Capture the cell that displays the provided text and extract its [x, y] central coordinate. 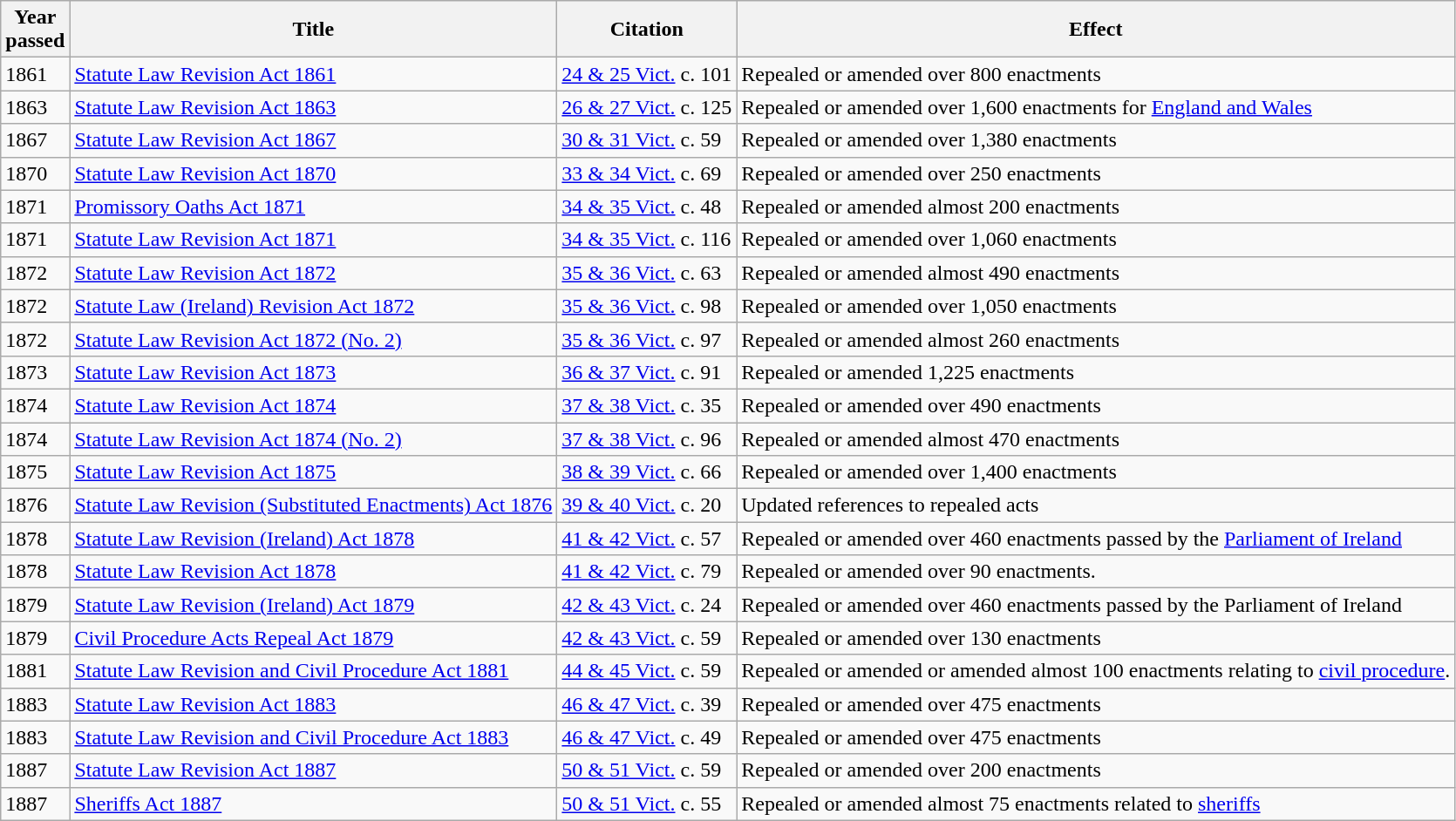
Repealed or amended over 130 enactments [1096, 638]
1881 [35, 671]
Statute Law Revision Act 1861 [314, 74]
33 & 34 Vict. c. 69 [647, 173]
Repealed or amended almost 490 enactments [1096, 273]
Repealed or amended over 1,400 enactments [1096, 472]
Repealed or amended over 200 enactments [1096, 770]
Statute Law Revision (Ireland) Act 1878 [314, 539]
44 & 45 Vict. c. 59 [647, 671]
Statute Law Revision Act 1874 [314, 405]
Repealed or amended almost 260 enactments [1096, 339]
46 & 47 Vict. c. 49 [647, 737]
Repealed or amended over 90 enactments. [1096, 572]
42 & 43 Vict. c. 24 [647, 605]
Updated references to repealed acts [1096, 505]
Repealed or amended over 1,600 enactments for England and Wales [1096, 107]
24 & 25 Vict. c. 101 [647, 74]
Statute Law Revision Act 1871 [314, 240]
38 & 39 Vict. c. 66 [647, 472]
Civil Procedure Acts Repeal Act 1879 [314, 638]
50 & 51 Vict. c. 55 [647, 804]
Repealed or amended over 250 enactments [1096, 173]
1873 [35, 372]
Statute Law Revision Act 1872 [314, 273]
Statute Law Revision and Civil Procedure Act 1881 [314, 671]
41 & 42 Vict. c. 57 [647, 539]
1876 [35, 505]
Repealed or amended over 1,380 enactments [1096, 140]
35 & 36 Vict. c. 98 [647, 306]
Effect [1096, 30]
1863 [35, 107]
Statute Law Revision Act 1863 [314, 107]
Yearpassed [35, 30]
34 & 35 Vict. c. 116 [647, 240]
Promissory Oaths Act 1871 [314, 207]
1861 [35, 74]
Repealed or amended almost 200 enactments [1096, 207]
35 & 36 Vict. c. 63 [647, 273]
Sheriffs Act 1887 [314, 804]
50 & 51 Vict. c. 59 [647, 770]
Repealed or amended over 1,050 enactments [1096, 306]
1867 [35, 140]
Statute Law Revision Act 1887 [314, 770]
Statute Law Revision Act 1878 [314, 572]
26 & 27 Vict. c. 125 [647, 107]
37 & 38 Vict. c. 96 [647, 438]
Repealed or amended over 1,060 enactments [1096, 240]
37 & 38 Vict. c. 35 [647, 405]
Repealed or amended almost 470 enactments [1096, 438]
1870 [35, 173]
Repealed or amended over 490 enactments [1096, 405]
Repealed or amended or amended almost 100 enactments relating to civil procedure. [1096, 671]
Statute Law Revision (Ireland) Act 1879 [314, 605]
39 & 40 Vict. c. 20 [647, 505]
Statute Law Revision (Substituted Enactments) Act 1876 [314, 505]
Repealed or amended 1,225 enactments [1096, 372]
42 & 43 Vict. c. 59 [647, 638]
Title [314, 30]
Repealed or amended over 800 enactments [1096, 74]
Statute Law Revision and Civil Procedure Act 1883 [314, 737]
Statute Law Revision Act 1875 [314, 472]
Citation [647, 30]
Statute Law (Ireland) Revision Act 1872 [314, 306]
Statute Law Revision Act 1874 (No. 2) [314, 438]
Statute Law Revision Act 1872 (No. 2) [314, 339]
34 & 35 Vict. c. 48 [647, 207]
36 & 37 Vict. c. 91 [647, 372]
1875 [35, 472]
Statute Law Revision Act 1873 [314, 372]
46 & 47 Vict. c. 39 [647, 704]
35 & 36 Vict. c. 97 [647, 339]
Statute Law Revision Act 1870 [314, 173]
Statute Law Revision Act 1883 [314, 704]
Repealed or amended almost 75 enactments related to sheriffs [1096, 804]
30 & 31 Vict. c. 59 [647, 140]
Statute Law Revision Act 1867 [314, 140]
41 & 42 Vict. c. 79 [647, 572]
